For the text-containing cell, return its midpoint in (X, Y) coordinate format. 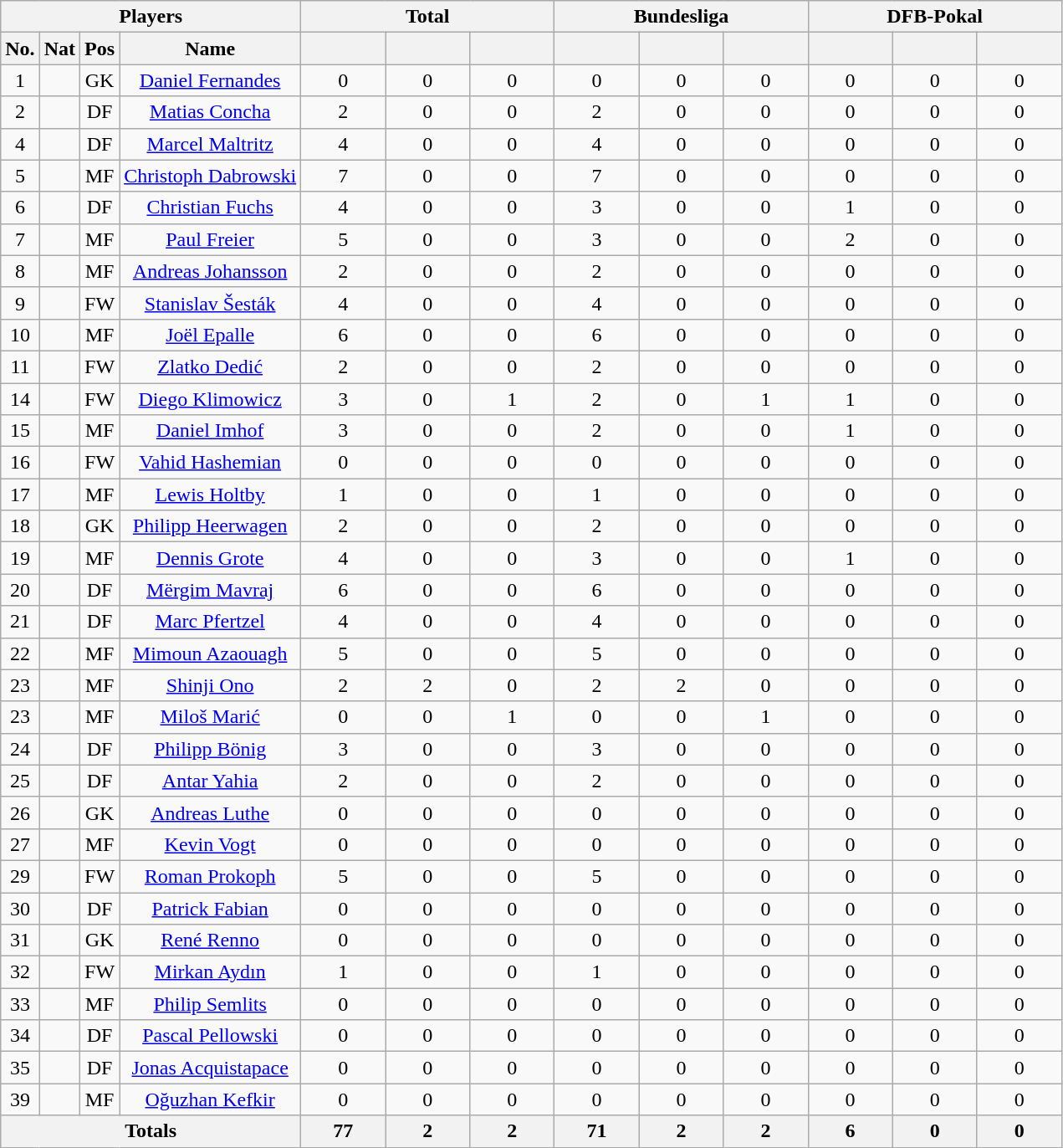
Paul Freier (211, 239)
24 (20, 749)
33 (20, 1004)
Zlatko Dedić (211, 366)
14 (20, 399)
DFB-Pokal (935, 17)
Stanislav Šesták (211, 303)
18 (20, 526)
Totals (151, 1131)
15 (20, 431)
Roman Prokoph (211, 876)
Philip Semlits (211, 1004)
Bundesliga (681, 17)
27 (20, 844)
31 (20, 940)
26 (20, 812)
Antar Yahia (211, 781)
16 (20, 463)
Vahid Hashemian (211, 463)
30 (20, 908)
Oğuzhan Kefkir (211, 1099)
Shinji Ono (211, 685)
Joël Epalle (211, 335)
René Renno (211, 940)
39 (20, 1099)
10 (20, 335)
Mimoun Azaouagh (211, 653)
29 (20, 876)
Pos (100, 49)
Philipp Heerwagen (211, 526)
Pascal Pellowski (211, 1036)
Christian Fuchs (211, 208)
Lewis Holtby (211, 495)
20 (20, 590)
9 (20, 303)
Daniel Imhof (211, 431)
32 (20, 972)
Kevin Vogt (211, 844)
17 (20, 495)
77 (343, 1131)
Name (211, 49)
Mërgim Mavraj (211, 590)
Nat (59, 49)
Dennis Grote (211, 558)
22 (20, 653)
Marc Pfertzel (211, 622)
Christoph Dabrowski (211, 176)
Jonas Acquistapace (211, 1068)
35 (20, 1068)
Matias Concha (211, 112)
Miloš Marić (211, 717)
Daniel Fernandes (211, 80)
8 (20, 271)
19 (20, 558)
Total (428, 17)
Philipp Bönig (211, 749)
Mirkan Aydın (211, 972)
Marcel Maltritz (211, 144)
Andreas Johansson (211, 271)
Players (151, 17)
Andreas Luthe (211, 812)
34 (20, 1036)
25 (20, 781)
21 (20, 622)
No. (20, 49)
71 (597, 1131)
Diego Klimowicz (211, 399)
Patrick Fabian (211, 908)
11 (20, 366)
